From the cell containing the given text, extract its center point as [X, Y] coordinate. 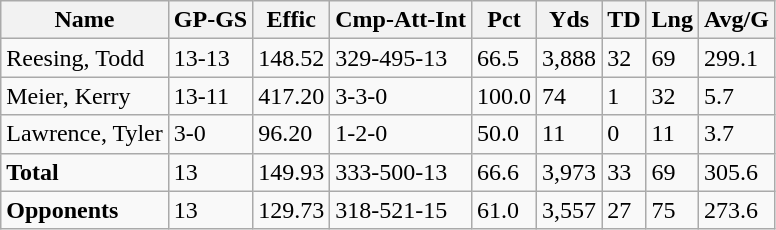
Cmp-Att-Int [401, 20]
13-13 [210, 58]
Effic [292, 20]
Lawrence, Tyler [85, 134]
96.20 [292, 134]
Meier, Kerry [85, 96]
13-11 [210, 96]
318-521-15 [401, 210]
Pct [504, 20]
TD [624, 20]
3-0 [210, 134]
0 [624, 134]
3,557 [570, 210]
5.7 [736, 96]
66.5 [504, 58]
148.52 [292, 58]
3-3-0 [401, 96]
3,888 [570, 58]
149.93 [292, 172]
27 [624, 210]
Total [85, 172]
305.6 [736, 172]
417.20 [292, 96]
33 [624, 172]
Reesing, Todd [85, 58]
Yds [570, 20]
66.6 [504, 172]
61.0 [504, 210]
Name [85, 20]
50.0 [504, 134]
74 [570, 96]
3,973 [570, 172]
GP-GS [210, 20]
Lng [672, 20]
100.0 [504, 96]
Avg/G [736, 20]
1 [624, 96]
329-495-13 [401, 58]
273.6 [736, 210]
Opponents [85, 210]
129.73 [292, 210]
333-500-13 [401, 172]
3.7 [736, 134]
299.1 [736, 58]
1-2-0 [401, 134]
75 [672, 210]
